For the text-containing cell, return its midpoint in [x, y] coordinate format. 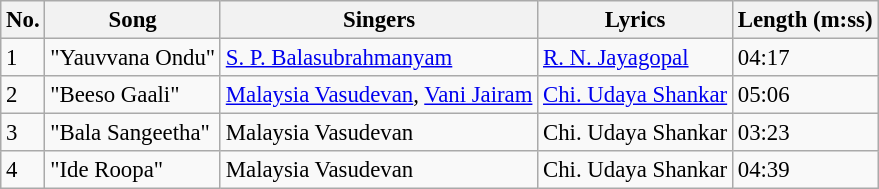
No. [23, 20]
"Bala Sangeetha" [133, 133]
"Beeso Gaali" [133, 95]
04:39 [804, 170]
Lyrics [636, 20]
03:23 [804, 133]
"Ide Roopa" [133, 170]
04:17 [804, 58]
05:06 [804, 95]
3 [23, 133]
S. P. Balasubrahmanyam [378, 58]
Malaysia Vasudevan, Vani Jairam [378, 95]
Singers [378, 20]
2 [23, 95]
Length (m:ss) [804, 20]
1 [23, 58]
4 [23, 170]
Song [133, 20]
R. N. Jayagopal [636, 58]
"Yauvvana Ondu" [133, 58]
